Output the [X, Y] coordinate of the center of the cell containing the given text.  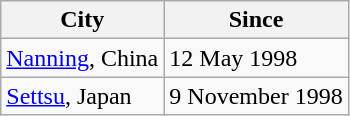
City [82, 20]
Since [256, 20]
12 May 1998 [256, 58]
Nanning, China [82, 58]
Settsu, Japan [82, 96]
9 November 1998 [256, 96]
